Detect which cell encompasses the target text, then output its [X, Y] center coordinate. 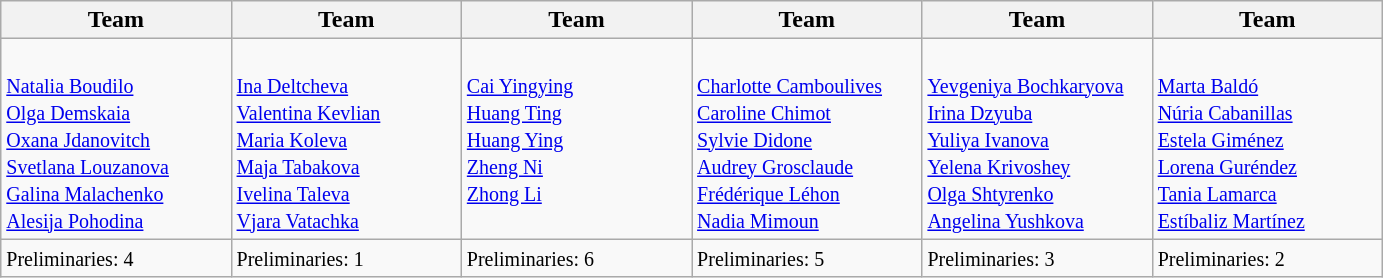
Yevgeniya BochkaryovaIrina DzyubaYuliya IvanovaYelena KrivosheyOlga ShtyrenkoAngelina Yushkova [1037, 139]
Preliminaries: 2 [1267, 258]
Preliminaries: 4 [116, 258]
Marta BaldóNúria CabanillasEstela GiménezLorena GuréndezTania LamarcaEstíbaliz Martínez [1267, 139]
Natalia BoudiloOlga DemskaiaOxana JdanovitchSvetlana LouzanovaGalina MalachenkoAlesija Pohodina [116, 139]
Preliminaries: 5 [807, 258]
Preliminaries: 3 [1037, 258]
Preliminaries: 1 [346, 258]
Preliminaries: 6 [576, 258]
Charlotte CamboulivesCaroline ChimotSylvie DidoneAudrey GrosclaudeFrédérique LéhonNadia Mimoun [807, 139]
Cai YingyingHuang TingHuang YingZheng NiZhong Li [576, 139]
Ina DeltchevaValentina KevlianMaria KolevaMaja TabakovaIvelina TalevaVjara Vatachka [346, 139]
